Scan for the cell matching the given text and deliver its (x, y) coordinate at center. 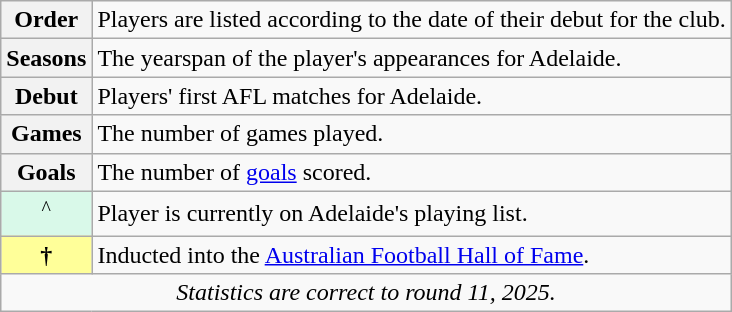
Inducted into the Australian Football Hall of Fame. (412, 255)
† (46, 255)
Games (46, 134)
^ (46, 214)
Player is currently on Adelaide's playing list. (412, 214)
The number of games played. (412, 134)
Seasons (46, 58)
Goals (46, 172)
Players' first AFL matches for Adelaide. (412, 96)
Order (46, 20)
The number of goals scored. (412, 172)
Debut (46, 96)
The yearspan of the player's appearances for Adelaide. (412, 58)
Statistics are correct to round 11, 2025. (366, 293)
Players are listed according to the date of their debut for the club. (412, 20)
